Return the [X, Y] coordinate for the center point of the cell that contains the specified text.  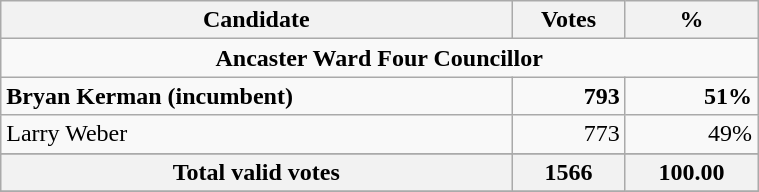
Total valid votes [256, 172]
1566 [569, 172]
100.00 [691, 172]
Candidate [256, 20]
Bryan Kerman (incumbent) [256, 96]
Larry Weber [256, 134]
% [691, 20]
773 [569, 134]
Votes [569, 20]
49% [691, 134]
793 [569, 96]
51% [691, 96]
Ancaster Ward Four Councillor [380, 58]
